Detect which cell encompasses the target text, then output its (x, y) center coordinate. 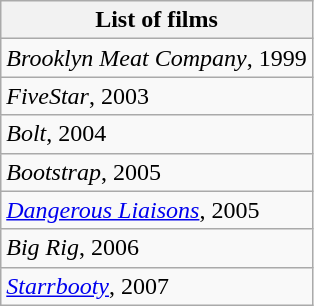
Bolt, 2004 (156, 134)
Dangerous Liaisons, 2005 (156, 210)
Bootstrap, 2005 (156, 172)
Brooklyn Meat Company, 1999 (156, 58)
List of films (156, 20)
FiveStar, 2003 (156, 96)
Starrbooty, 2007 (156, 286)
Big Rig, 2006 (156, 248)
